Locate the cell with the specified text and output its (x, y) center coordinate. 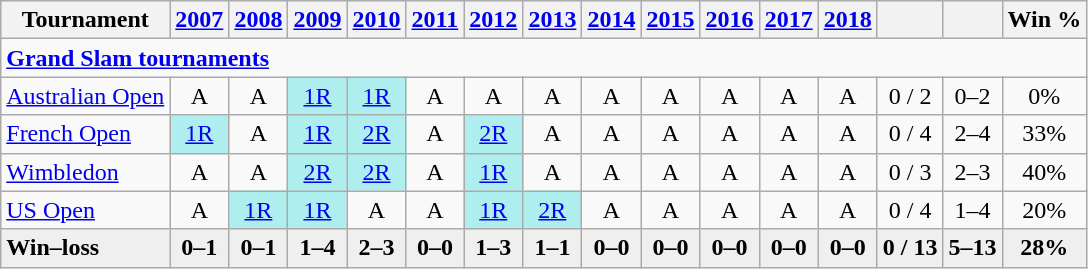
2012 (494, 20)
2011 (435, 20)
2018 (848, 20)
2015 (670, 20)
2014 (612, 20)
5–13 (972, 248)
1–3 (494, 248)
2013 (552, 20)
US Open (86, 210)
2010 (376, 20)
0–2 (972, 96)
French Open (86, 134)
0% (1044, 96)
Tournament (86, 20)
Wimbledon (86, 172)
2017 (788, 20)
33% (1044, 134)
0 / 2 (910, 96)
40% (1044, 172)
28% (1044, 248)
2–4 (972, 134)
2016 (730, 20)
20% (1044, 210)
Australian Open (86, 96)
2008 (258, 20)
0 / 13 (910, 248)
Win % (1044, 20)
1–1 (552, 248)
Win–loss (86, 248)
0 / 3 (910, 172)
2009 (318, 20)
Grand Slam tournaments (544, 58)
2007 (200, 20)
